Detect which cell encompasses the target text, then output its (X, Y) center coordinate. 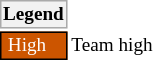
High (34, 46)
Legend (34, 14)
